Determine the (x, y) coordinate at the center of the cell enclosing the given text.  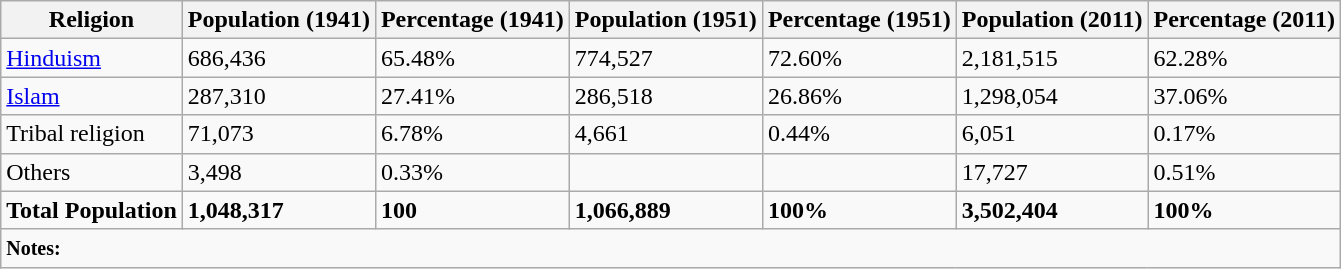
17,727 (1052, 172)
Population (1941) (278, 20)
287,310 (278, 96)
Others (92, 172)
Percentage (2011) (1244, 20)
0.44% (859, 134)
1,298,054 (1052, 96)
Percentage (1951) (859, 20)
0.17% (1244, 134)
6.78% (472, 134)
1,066,889 (666, 210)
Population (2011) (1052, 20)
Islam (92, 96)
3,498 (278, 172)
71,073 (278, 134)
27.41% (472, 96)
686,436 (278, 58)
72.60% (859, 58)
774,527 (666, 58)
286,518 (666, 96)
26.86% (859, 96)
Total Population (92, 210)
1,048,317 (278, 210)
4,661 (666, 134)
Tribal religion (92, 134)
Religion (92, 20)
Hinduism (92, 58)
6,051 (1052, 134)
3,502,404 (1052, 210)
0.33% (472, 172)
2,181,515 (1052, 58)
62.28% (1244, 58)
100 (472, 210)
37.06% (1244, 96)
Notes: (671, 248)
65.48% (472, 58)
0.51% (1244, 172)
Percentage (1941) (472, 20)
Population (1951) (666, 20)
